Find where the given text appears and provide that cell's center as [x, y] coordinate. 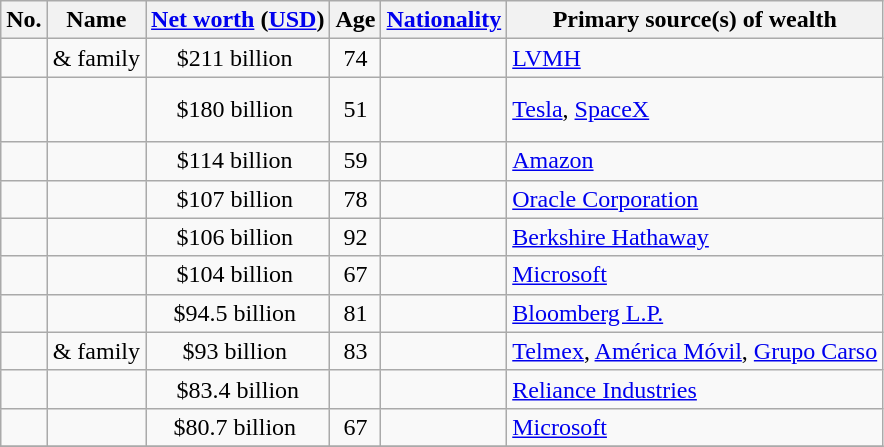
92 [356, 237]
$180 billion [238, 110]
$211 billion [238, 58]
Berkshire Hathaway [695, 237]
74 [356, 58]
$114 billion [238, 161]
Name [96, 20]
$106 billion [238, 237]
83 [356, 351]
Telmex, América Móvil, Grupo Carso [695, 351]
LVMH [695, 58]
$94.5 billion [238, 313]
Net worth (USD) [238, 20]
Bloomberg L.P. [695, 313]
Tesla, SpaceX [695, 110]
Oracle Corporation [695, 199]
No. [24, 20]
78 [356, 199]
$80.7 billion [238, 427]
$107 billion [238, 199]
$83.4 billion [238, 389]
81 [356, 313]
$93 billion [238, 351]
$104 billion [238, 275]
Age [356, 20]
59 [356, 161]
Primary source(s) of wealth [695, 20]
51 [356, 110]
Amazon [695, 161]
Nationality [444, 20]
Reliance Industries [695, 389]
